Find where the given text appears and provide that cell's center as (x, y) coordinate. 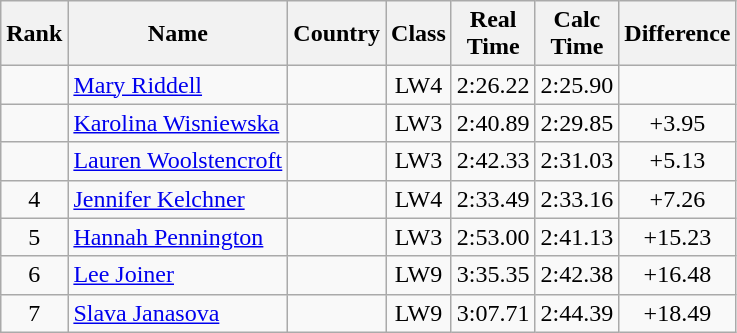
2:42.33 (493, 161)
Class (419, 34)
2:26.22 (493, 85)
Lauren Woolstencroft (178, 161)
2:41.13 (577, 237)
2:25.90 (577, 85)
5 (34, 237)
+18.49 (678, 313)
6 (34, 275)
2:42.38 (577, 275)
+5.13 (678, 161)
+16.48 (678, 275)
2:53.00 (493, 237)
Lee Joiner (178, 275)
2:29.85 (577, 123)
RealTime (493, 34)
Rank (34, 34)
Hannah Pennington (178, 237)
CalcTime (577, 34)
3:35.35 (493, 275)
Slava Janasova (178, 313)
3:07.71 (493, 313)
Difference (678, 34)
2:33.16 (577, 199)
+15.23 (678, 237)
Country (337, 34)
7 (34, 313)
Jennifer Kelchner (178, 199)
Mary Riddell (178, 85)
Karolina Wisniewska (178, 123)
2:44.39 (577, 313)
+7.26 (678, 199)
4 (34, 199)
+3.95 (678, 123)
2:40.89 (493, 123)
2:33.49 (493, 199)
Name (178, 34)
2:31.03 (577, 161)
